Return the (X, Y) coordinate for the center point of the cell that contains the specified text.  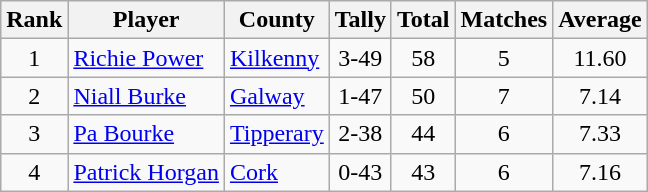
Rank (34, 20)
7.33 (600, 134)
Matches (504, 20)
Richie Power (146, 58)
43 (423, 172)
2 (34, 96)
7.16 (600, 172)
0-43 (360, 172)
1-47 (360, 96)
44 (423, 134)
2-38 (360, 134)
Player (146, 20)
Cork (276, 172)
Tipperary (276, 134)
Average (600, 20)
4 (34, 172)
3-49 (360, 58)
Niall Burke (146, 96)
3 (34, 134)
Tally (360, 20)
Kilkenny (276, 58)
Patrick Horgan (146, 172)
Pa Bourke (146, 134)
5 (504, 58)
58 (423, 58)
7.14 (600, 96)
1 (34, 58)
Galway (276, 96)
50 (423, 96)
7 (504, 96)
Total (423, 20)
11.60 (600, 58)
County (276, 20)
